For the text-containing cell, return its midpoint in (X, Y) coordinate format. 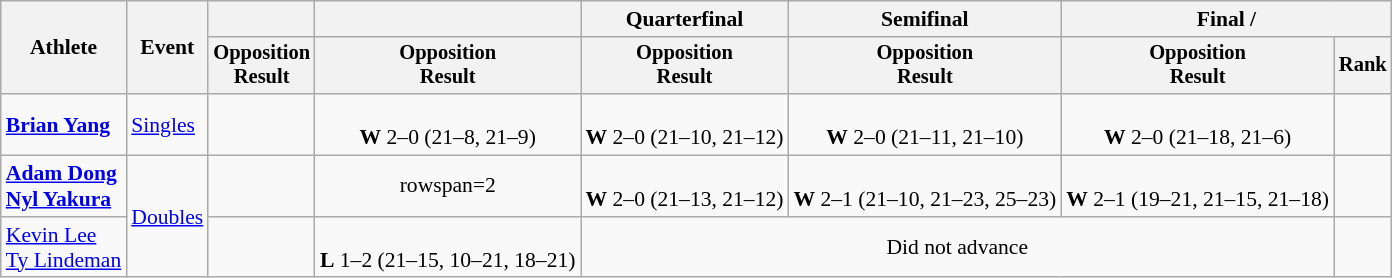
W 2–0 (21–18, 21–6) (1198, 124)
Rank (1363, 66)
Doubles (167, 217)
Singles (167, 124)
Did not advance (956, 248)
W 2–1 (19–21, 21–15, 21–18) (1198, 186)
W 2–0 (21–10, 21–12) (684, 124)
Semifinal (924, 19)
rowspan=2 (448, 186)
W 2–1 (21–10, 21–23, 25–23) (924, 186)
Adam DongNyl Yakura (64, 186)
Brian Yang (64, 124)
W 2–0 (21–13, 21–12) (684, 186)
Athlete (64, 48)
L 1–2 (21–15, 10–21, 18–21) (448, 248)
W 2–0 (21–8, 21–9) (448, 124)
W 2–0 (21–11, 21–10) (924, 124)
Kevin LeeTy Lindeman (64, 248)
Event (167, 48)
Final / (1226, 19)
Quarterfinal (684, 19)
